Search for the cell housing the specified text and yield its (X, Y) center coordinate. 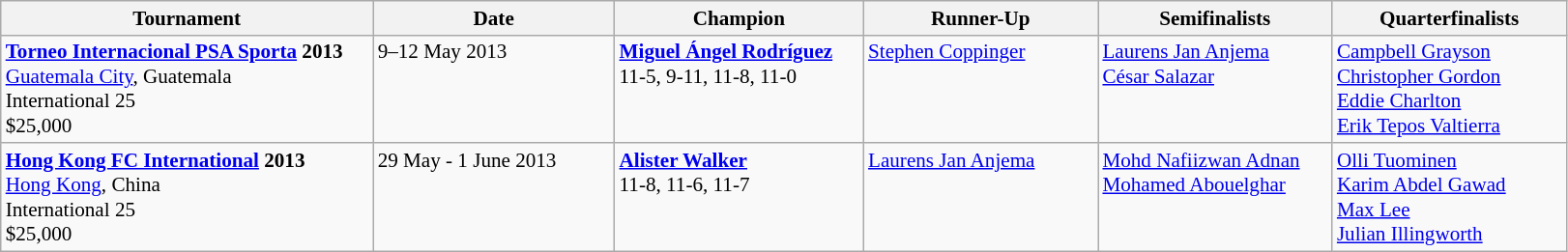
Olli Tuominen Karim Abdel Gawad Max Lee Julian Illingworth (1449, 197)
Hong Kong FC International 2013 Hong Kong, ChinaInternational 25$25,000 (188, 197)
Runner-Up (980, 17)
Tournament (188, 17)
Stephen Coppinger (980, 89)
Torneo Internacional PSA Sporta 2013 Guatemala City, GuatemalaInternational 25$25,000 (188, 89)
Date (494, 17)
29 May - 1 June 2013 (494, 197)
Alister Walker11-8, 11-6, 11-7 (739, 197)
Champion (739, 17)
9–12 May 2013 (494, 89)
Miguel Ángel Rodríguez11-5, 9-11, 11-8, 11-0 (739, 89)
Quarterfinalists (1449, 17)
Campbell Grayson Christopher Gordon Eddie Charlton Erik Tepos Valtierra (1449, 89)
Mohd Nafiizwan Adnan Mohamed Abouelghar (1215, 197)
Laurens Jan Anjema (980, 197)
Laurens Jan Anjema César Salazar (1215, 89)
Semifinalists (1215, 17)
